Provide the (X, Y) coordinate of the cell's center where the given text is located.  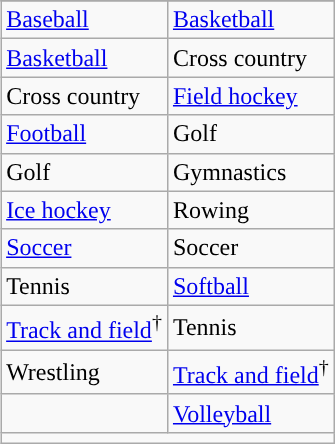
Football (84, 134)
Field hockey (250, 96)
Gymnastics (250, 172)
Softball (250, 286)
Ice hockey (84, 210)
Volleyball (250, 413)
Rowing (250, 210)
Baseball (84, 20)
Wrestling (84, 372)
